Return (X, Y) of the center of cell containing provided text 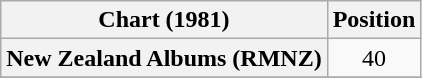
Position (374, 20)
Chart (1981) (164, 20)
New Zealand Albums (RMNZ) (164, 58)
40 (374, 58)
